Detect which cell encompasses the target text, then output its (x, y) center coordinate. 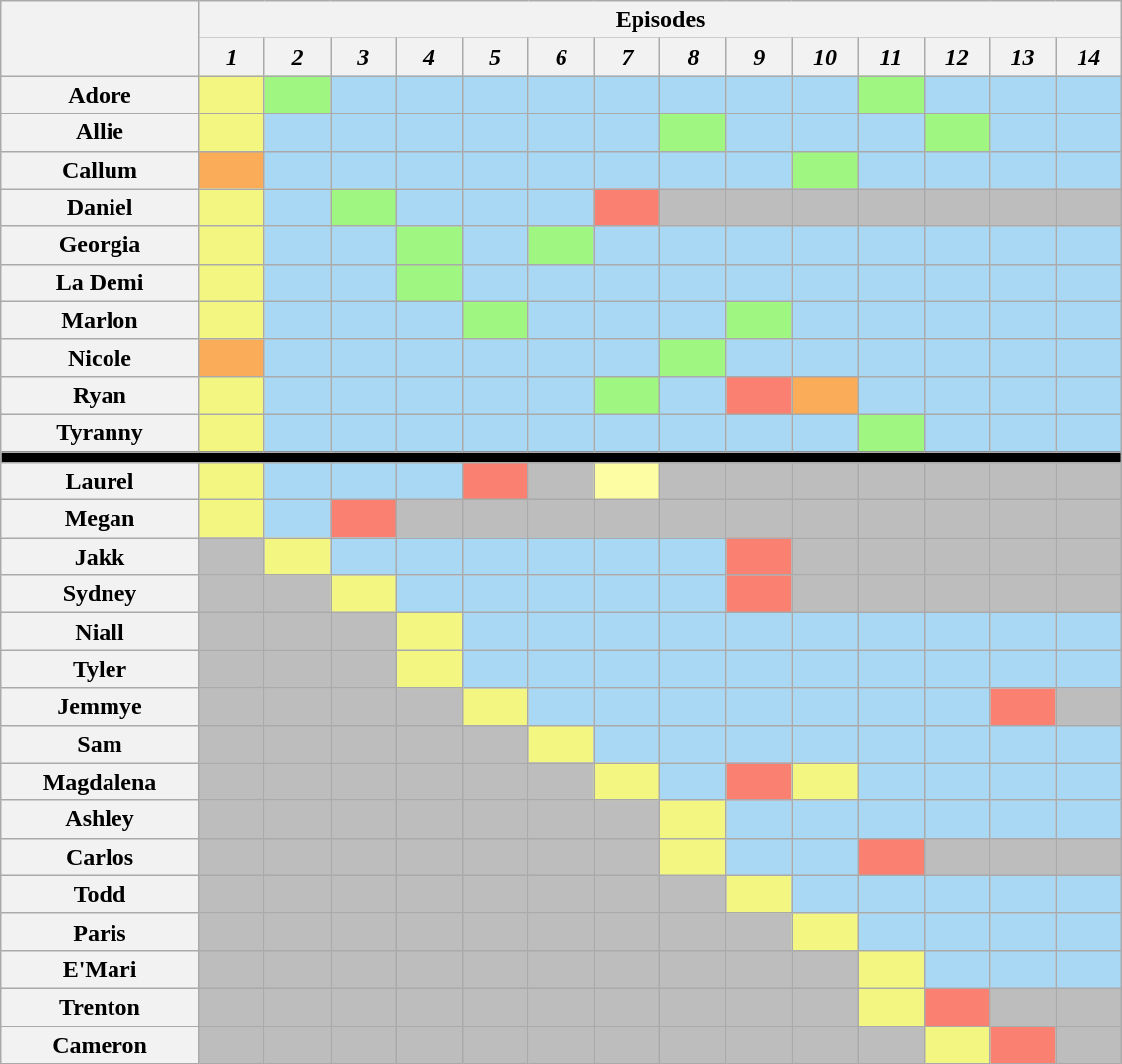
Tyranny (100, 432)
Niall (100, 632)
8 (693, 57)
Jemmye (100, 707)
9 (760, 57)
Daniel (100, 207)
6 (561, 57)
Georgia (100, 245)
Carlos (100, 857)
Magdalena (100, 782)
Nicole (100, 357)
Sydney (100, 594)
4 (430, 57)
Jakk (100, 557)
Tyler (100, 669)
1 (231, 57)
Ryan (100, 395)
Marlon (100, 320)
Megan (100, 519)
Todd (100, 894)
2 (298, 57)
Cameron (100, 1045)
Episodes (660, 20)
Sam (100, 744)
La Demi (100, 282)
Allie (100, 132)
Laurel (100, 482)
7 (628, 57)
10 (825, 57)
14 (1089, 57)
Ashley (100, 819)
E'Mari (100, 969)
Callum (100, 170)
3 (363, 57)
11 (890, 57)
Trenton (100, 1007)
Paris (100, 932)
Adore (100, 95)
13 (1022, 57)
5 (495, 57)
12 (957, 57)
